Identify which cell holds the provided text, then report its (x, y) central coordinate. 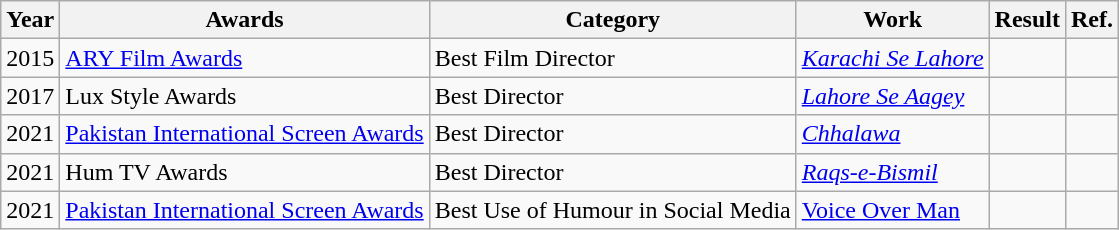
Chhalawa (892, 134)
Category (612, 20)
Awards (244, 20)
Voice Over Man (892, 210)
Lahore Se Aagey (892, 96)
Result (1027, 20)
Karachi Se Lahore (892, 58)
Ref. (1092, 20)
ARY Film Awards (244, 58)
Raqs-e-Bismil (892, 172)
2017 (30, 96)
2015 (30, 58)
Lux Style Awards (244, 96)
Best Film Director (612, 58)
Hum TV Awards (244, 172)
Work (892, 20)
Year (30, 20)
Best Use of Humour in Social Media (612, 210)
